For the text-containing cell, return its midpoint in (X, Y) coordinate format. 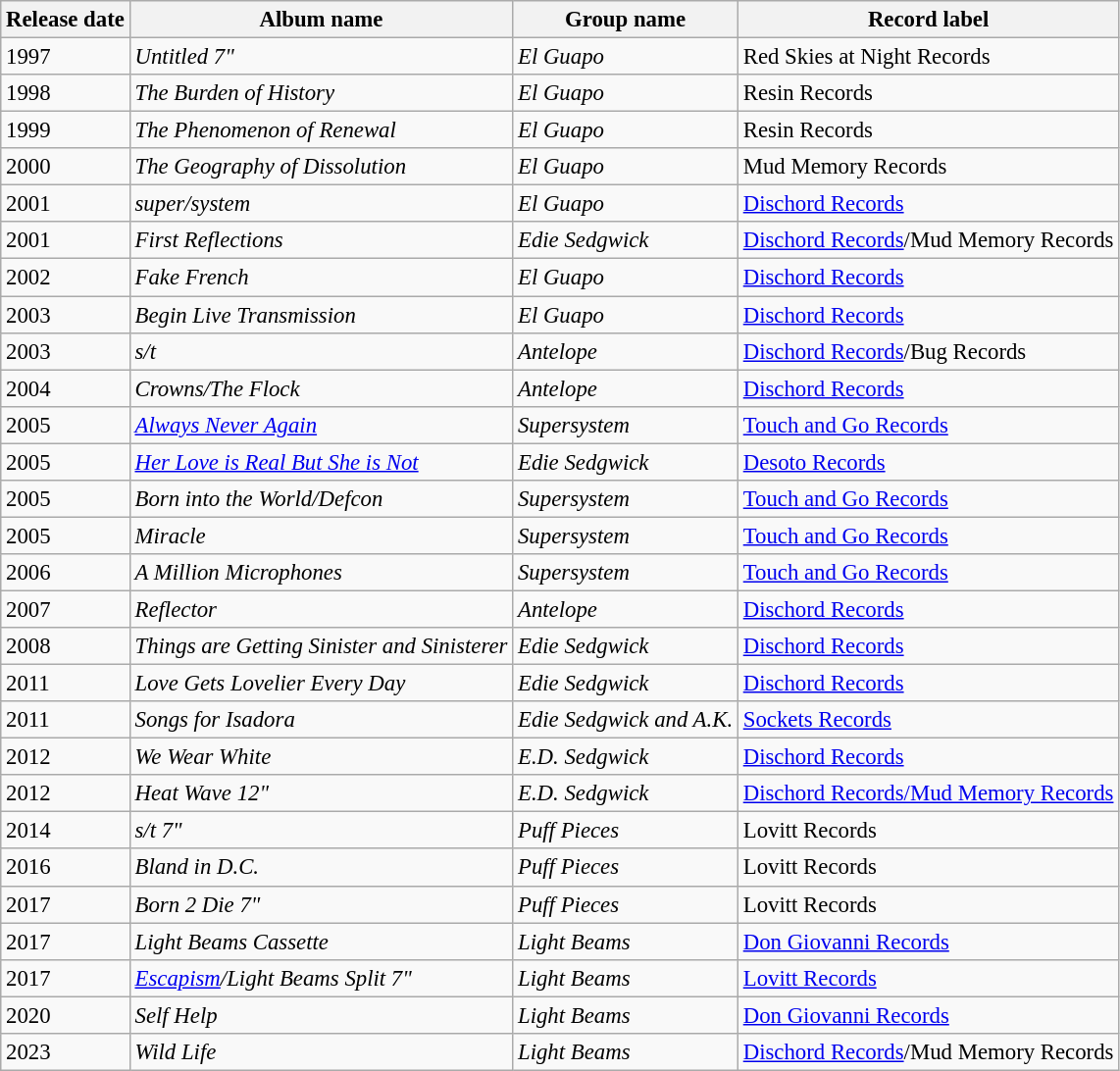
2002 (65, 278)
First Reflections (321, 240)
Crowns/The Flock (321, 388)
Reflector (321, 609)
s/t 7" (321, 831)
Begin Live Transmission (321, 315)
Love Gets Lovelier Every Day (321, 684)
2020 (65, 1015)
Wild Life (321, 1052)
Album name (321, 20)
We Wear White (321, 757)
2000 (65, 167)
Fake French (321, 278)
2007 (65, 609)
Songs for Isadora (321, 720)
Group name (626, 20)
Bland in D.C. (321, 868)
2006 (65, 573)
Born into the World/Defcon (321, 499)
2014 (65, 831)
The Geography of Dissolution (321, 167)
Light Beams Cassette (321, 942)
super/system (321, 204)
2008 (65, 646)
2023 (65, 1052)
Heat Wave 12" (321, 793)
Sockets Records (928, 720)
The Burden of History (321, 93)
Things are Getting Sinister and Sinisterer (321, 646)
Untitled 7" (321, 57)
Self Help (321, 1015)
Record label (928, 20)
2004 (65, 388)
Always Never Again (321, 425)
Dischord Records/Bug Records (928, 351)
1999 (65, 130)
1998 (65, 93)
Miracle (321, 535)
Mud Memory Records (928, 167)
Escapism/Light Beams Split 7" (321, 978)
1997 (65, 57)
Born 2 Die 7" (321, 904)
Red Skies at Night Records (928, 57)
Desoto Records (928, 462)
Her Love is Real But She is Not (321, 462)
Release date (65, 20)
The Phenomenon of Renewal (321, 130)
2016 (65, 868)
A Million Microphones (321, 573)
Edie Sedgwick and A.K. (626, 720)
s/t (321, 351)
